Locate the cell with the specified text and output its [X, Y] center coordinate. 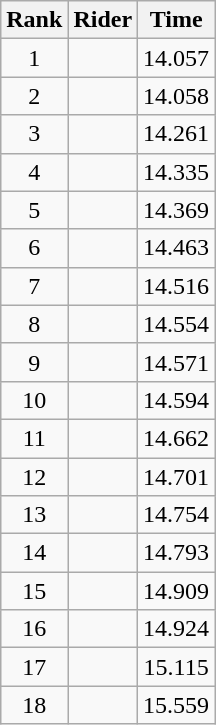
Rider [103, 20]
6 [34, 248]
14.754 [176, 515]
13 [34, 515]
14.369 [176, 210]
1 [34, 58]
14 [34, 553]
16 [34, 629]
Rank [34, 20]
14.571 [176, 362]
14.909 [176, 591]
8 [34, 324]
4 [34, 172]
18 [34, 705]
14.793 [176, 553]
14.554 [176, 324]
14.335 [176, 172]
15 [34, 591]
14.701 [176, 477]
Time [176, 20]
2 [34, 96]
14.463 [176, 248]
14.924 [176, 629]
14.662 [176, 438]
14.058 [176, 96]
15.559 [176, 705]
9 [34, 362]
14.516 [176, 286]
17 [34, 667]
15.115 [176, 667]
10 [34, 400]
5 [34, 210]
14.057 [176, 58]
11 [34, 438]
14.594 [176, 400]
7 [34, 286]
3 [34, 134]
12 [34, 477]
14.261 [176, 134]
